Pinpoint the cell where the given text exists, returning its (X, Y) midpoint coordinate. 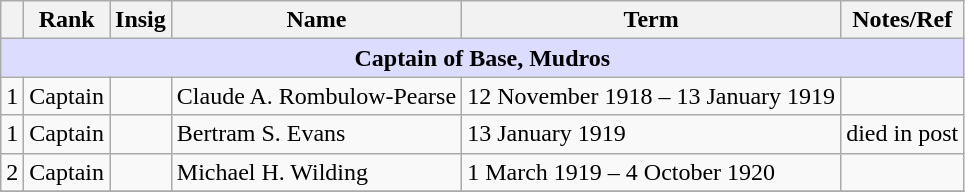
Rank (67, 20)
Insig (141, 20)
Term (652, 20)
Michael H. Wilding (316, 172)
2 (12, 172)
Captain of Base, Mudros (482, 58)
Name (316, 20)
Notes/Ref (902, 20)
12 November 1918 – 13 January 1919 (652, 96)
died in post (902, 134)
1 March 1919 – 4 October 1920 (652, 172)
Claude A. Rombulow-Pearse (316, 96)
Bertram S. Evans (316, 134)
13 January 1919 (652, 134)
